Detect which cell encompasses the target text, then output its (X, Y) center coordinate. 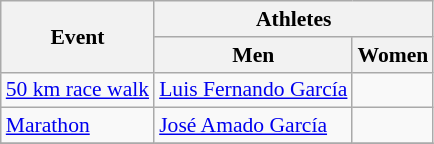
Event (78, 36)
Women (392, 55)
Athletes (294, 19)
Luis Fernando García (253, 90)
Marathon (78, 126)
50 km race walk (78, 90)
Men (253, 55)
José Amado García (253, 126)
